For the text-containing cell, return its midpoint in (X, Y) coordinate format. 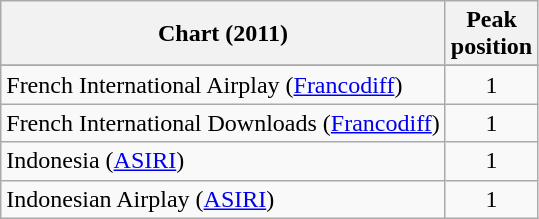
French International Airplay (Francodiff) (224, 85)
Indonesia (ASIRI) (224, 161)
Peakposition (491, 34)
Indonesian Airplay (ASIRI) (224, 199)
French International Downloads (Francodiff) (224, 123)
Chart (2011) (224, 34)
